Search for the cell housing the specified text and yield its [X, Y] center coordinate. 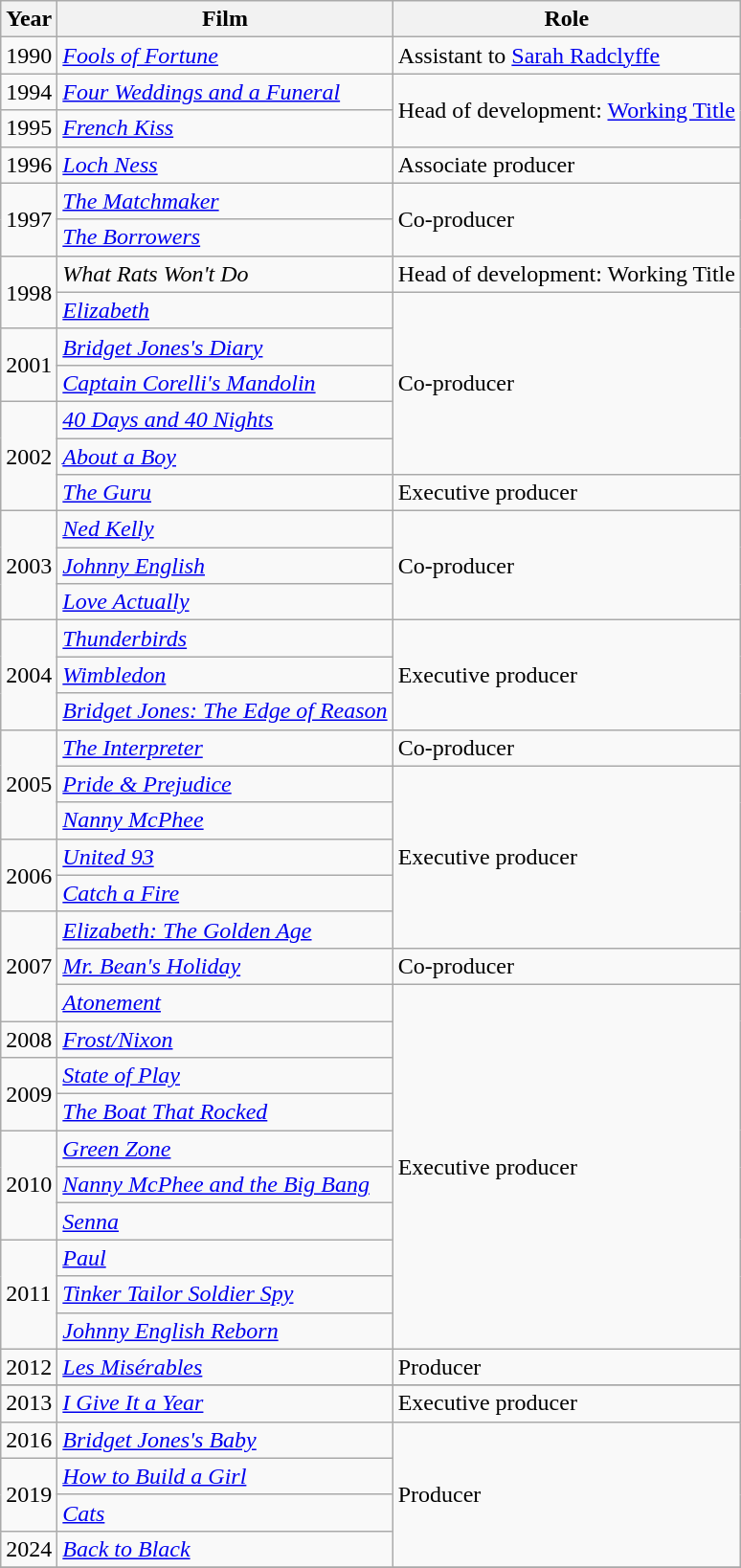
2019 [29, 1494]
Assistant to Sarah Radclyffe [567, 56]
2002 [29, 456]
Tinker Tailor Soldier Spy [225, 1294]
1995 [29, 128]
The Boat That Rocked [225, 1112]
1997 [29, 219]
Bridget Jones's Diary [225, 347]
1998 [29, 292]
Johnny English Reborn [225, 1331]
2016 [29, 1440]
Role [567, 19]
2003 [29, 566]
2008 [29, 1039]
2006 [29, 875]
Ned Kelly [225, 529]
The Matchmaker [225, 201]
2013 [29, 1403]
Catch a Fire [225, 893]
The Borrowers [225, 237]
Johnny English [225, 566]
Senna [225, 1221]
Loch Ness [225, 165]
2024 [29, 1549]
State of Play [225, 1076]
Love Actually [225, 602]
1996 [29, 165]
2012 [29, 1367]
2007 [29, 966]
1990 [29, 56]
What Rats Won't Do [225, 274]
About a Boy [225, 457]
Back to Black [225, 1549]
Atonement [225, 1002]
Frost/Nixon [225, 1039]
2001 [29, 365]
Pride & Prejudice [225, 784]
United 93 [225, 857]
Elizabeth [225, 310]
Four Weddings and a Funeral [225, 92]
Mr. Bean's Holiday [225, 966]
Year [29, 19]
Thunderbirds [225, 638]
Film [225, 19]
Nanny McPhee and the Big Bang [225, 1185]
French Kiss [225, 128]
The Interpreter [225, 748]
2011 [29, 1294]
Paul [225, 1258]
Wimbledon [225, 675]
Captain Corelli's Mandolin [225, 383]
Les Misérables [225, 1367]
Green Zone [225, 1149]
Bridget Jones: The Edge of Reason [225, 711]
How to Build a Girl [225, 1476]
2004 [29, 675]
Associate producer [567, 165]
40 Days and 40 Nights [225, 419]
2010 [29, 1185]
2009 [29, 1094]
Bridget Jones's Baby [225, 1440]
2005 [29, 784]
The Guru [225, 493]
Elizabeth: The Golden Age [225, 930]
I Give It a Year [225, 1403]
Fools of Fortune [225, 56]
Cats [225, 1512]
Nanny McPhee [225, 820]
1994 [29, 92]
